Locate the cell with the specified text and output its (X, Y) center coordinate. 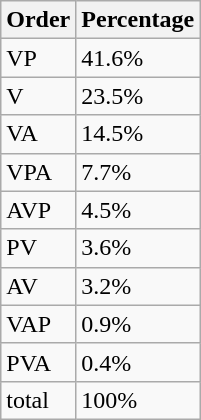
PVA (38, 362)
4.5% (138, 210)
41.6% (138, 58)
total (38, 400)
0.9% (138, 324)
VAP (38, 324)
Order (38, 20)
VA (38, 134)
23.5% (138, 96)
AVP (38, 210)
3.2% (138, 286)
VP (38, 58)
V (38, 96)
0.4% (138, 362)
7.7% (138, 172)
VPA (38, 172)
100% (138, 400)
AV (38, 286)
3.6% (138, 248)
PV (38, 248)
Percentage (138, 20)
14.5% (138, 134)
